Provide the (x, y) coordinate of the cell's center where the given text is located.  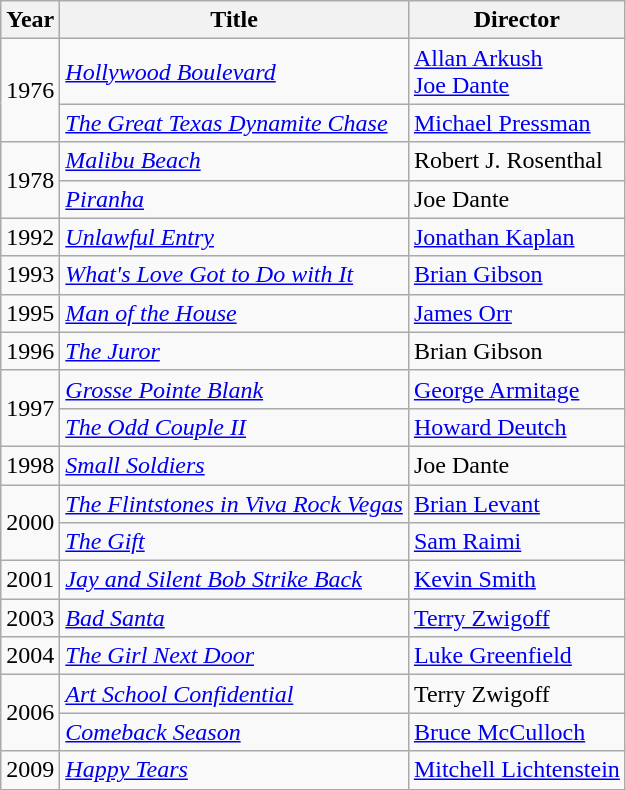
What's Love Got to Do with It (234, 275)
The Juror (234, 351)
Happy Tears (234, 770)
Robert J. Rosenthal (516, 161)
Kevin Smith (516, 580)
Sam Raimi (516, 542)
Art School Confidential (234, 694)
2003 (30, 618)
1978 (30, 180)
The Great Texas Dynamite Chase (234, 123)
2000 (30, 522)
2001 (30, 580)
George Armitage (516, 389)
Man of the House (234, 313)
Malibu Beach (234, 161)
Hollywood Boulevard (234, 72)
1992 (30, 237)
2009 (30, 770)
Unlawful Entry (234, 237)
Luke Greenfield (516, 656)
The Gift (234, 542)
Jonathan Kaplan (516, 237)
1996 (30, 351)
The Flintstones in Viva Rock Vegas (234, 503)
1976 (30, 90)
1997 (30, 408)
The Odd Couple II (234, 427)
Allan ArkushJoe Dante (516, 72)
Mitchell Lichtenstein (516, 770)
Michael Pressman (516, 123)
Year (30, 20)
2006 (30, 713)
Howard Deutch (516, 427)
The Girl Next Door (234, 656)
1995 (30, 313)
Bad Santa (234, 618)
James Orr (516, 313)
Jay and Silent Bob Strike Back (234, 580)
1993 (30, 275)
Small Soldiers (234, 465)
2004 (30, 656)
Piranha (234, 199)
Comeback Season (234, 732)
Bruce McCulloch (516, 732)
Title (234, 20)
Grosse Pointe Blank (234, 389)
Brian Levant (516, 503)
Director (516, 20)
1998 (30, 465)
